Provide the (X, Y) coordinate of the cell's center where the given text is located.  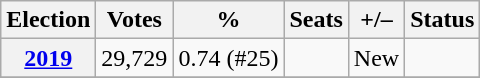
29,729 (134, 58)
Election (48, 20)
Votes (134, 20)
New (376, 58)
% (228, 20)
0.74 (#25) (228, 58)
+/– (376, 20)
Status (442, 20)
Seats (316, 20)
2019 (48, 58)
